Provide the [x, y] coordinate of the cell's center where the given text is located.  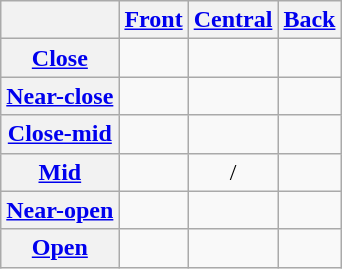
Back [310, 20]
Near-close [60, 96]
Close-mid [60, 134]
Central [233, 20]
Near-open [60, 210]
/ [233, 172]
Front [154, 20]
Open [60, 248]
Close [60, 58]
Mid [60, 172]
